Capture the cell that displays the provided text and extract its [X, Y] central coordinate. 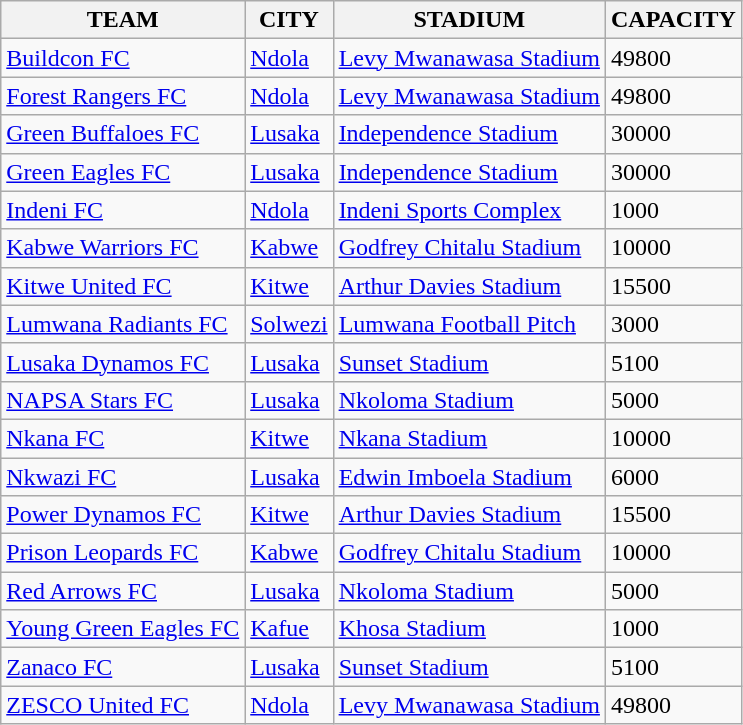
Buildcon FC [123, 58]
ZESCO United FC [123, 705]
NAPSA Stars FC [123, 400]
Khosa Stadium [469, 629]
Prison Leopards FC [123, 553]
Kitwe United FC [123, 286]
STADIUM [469, 20]
Young Green Eagles FC [123, 629]
Edwin Imboela Stadium [469, 477]
3000 [673, 324]
Zanaco FC [123, 667]
Green Eagles FC [123, 172]
TEAM [123, 20]
Lusaka Dynamos FC [123, 362]
Solwezi [289, 324]
Indeni Sports Complex [469, 210]
Power Dynamos FC [123, 515]
Green Buffaloes FC [123, 134]
Lumwana Football Pitch [469, 324]
CAPACITY [673, 20]
Nkwazi FC [123, 477]
CITY [289, 20]
Nkana Stadium [469, 438]
Indeni FC [123, 210]
6000 [673, 477]
Nkana FC [123, 438]
Lumwana Radiants FC [123, 324]
Kafue [289, 629]
Forest Rangers FC [123, 96]
Red Arrows FC [123, 591]
Kabwe Warriors FC [123, 248]
